Provide the [x, y] coordinate of the cell's center where the given text is located.  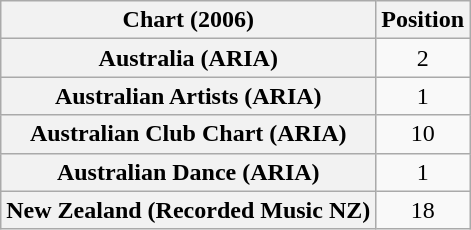
Position [423, 20]
Australian Artists (ARIA) [188, 96]
2 [423, 58]
10 [423, 134]
Chart (2006) [188, 20]
New Zealand (Recorded Music NZ) [188, 210]
Australian Dance (ARIA) [188, 172]
18 [423, 210]
Australia (ARIA) [188, 58]
Australian Club Chart (ARIA) [188, 134]
